Extract the (X, Y) coordinate from the center of the cell holding the provided text.  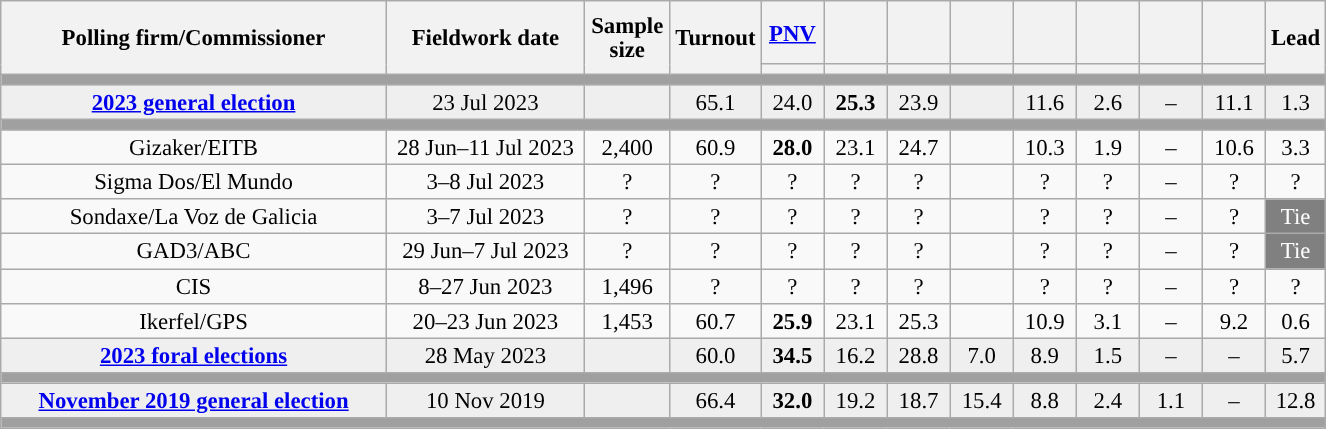
66.4 (716, 400)
29 Jun–7 Jul 2023 (485, 252)
0.6 (1296, 320)
3.1 (1108, 320)
10.3 (1044, 148)
1.9 (1108, 148)
65.1 (716, 102)
3–7 Jul 2023 (485, 218)
CIS (194, 286)
2023 general election (194, 102)
24.0 (792, 102)
11.1 (1234, 102)
1.1 (1170, 400)
60.0 (716, 356)
Fieldwork date (485, 38)
3–8 Jul 2023 (485, 182)
8.8 (1044, 400)
23.9 (918, 102)
10.6 (1234, 148)
28 Jun–11 Jul 2023 (485, 148)
2.6 (1108, 102)
19.2 (856, 400)
1.5 (1108, 356)
28 May 2023 (485, 356)
25.9 (792, 320)
GAD3/ABC (194, 252)
18.7 (918, 400)
10.9 (1044, 320)
Turnout (716, 38)
7.0 (982, 356)
60.9 (716, 148)
2,400 (627, 148)
Lead (1296, 38)
8–27 Jun 2023 (485, 286)
PNV (792, 32)
20–23 Jun 2023 (485, 320)
8.9 (1044, 356)
10 Nov 2019 (485, 400)
28.8 (918, 356)
Sigma Dos/El Mundo (194, 182)
2023 foral elections (194, 356)
November 2019 general election (194, 400)
Polling firm/Commissioner (194, 38)
1,453 (627, 320)
1.3 (1296, 102)
2.4 (1108, 400)
12.8 (1296, 400)
5.7 (1296, 356)
28.0 (792, 148)
15.4 (982, 400)
32.0 (792, 400)
16.2 (856, 356)
24.7 (918, 148)
11.6 (1044, 102)
34.5 (792, 356)
Ikerfel/GPS (194, 320)
23 Jul 2023 (485, 102)
3.3 (1296, 148)
9.2 (1234, 320)
1,496 (627, 286)
Sondaxe/La Voz de Galicia (194, 218)
60.7 (716, 320)
Sample size (627, 38)
Gizaker/EITB (194, 148)
